Find where the given text appears and provide that cell's center as (x, y) coordinate. 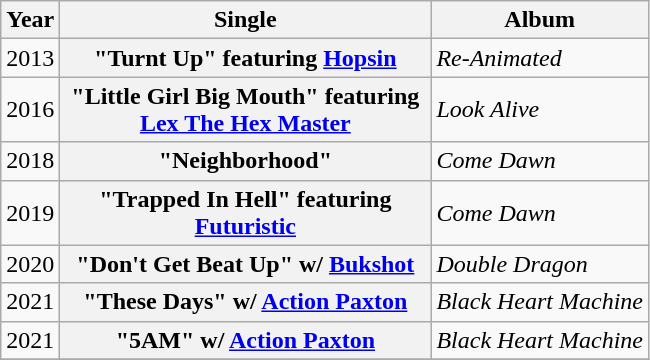
Year (30, 20)
"Trapped In Hell" featuring Futuristic (246, 212)
"These Days" w/ Action Paxton (246, 302)
2018 (30, 161)
"5AM" w/ Action Paxton (246, 340)
2013 (30, 58)
"Turnt Up" featuring Hopsin (246, 58)
Single (246, 20)
Re-Animated (540, 58)
"Don't Get Beat Up" w/ Bukshot (246, 264)
"Little Girl Big Mouth" featuring Lex The Hex Master (246, 110)
"Neighborhood" (246, 161)
2019 (30, 212)
2016 (30, 110)
2020 (30, 264)
Double Dragon (540, 264)
Album (540, 20)
Look Alive (540, 110)
